Output the (X, Y) coordinate of the center of the cell containing the given text.  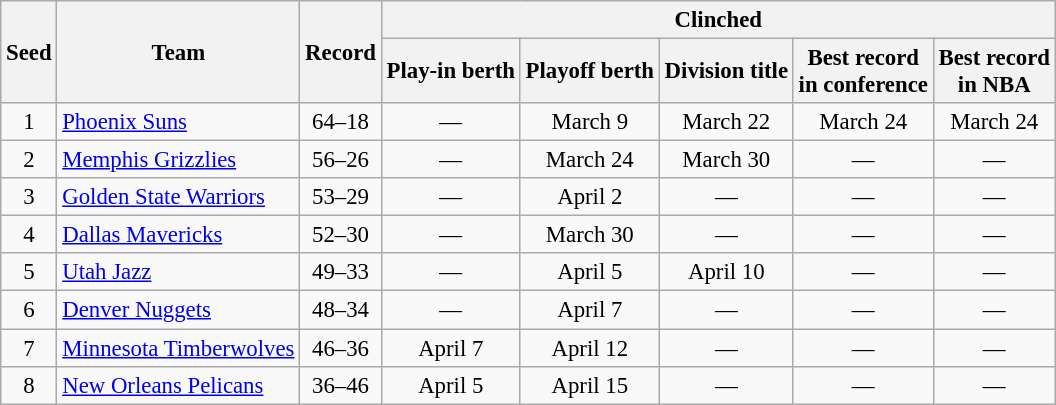
64–18 (340, 122)
Team (178, 52)
36–46 (340, 385)
Utah Jazz (178, 273)
Minnesota Timberwolves (178, 348)
5 (29, 273)
April 15 (590, 385)
Denver Nuggets (178, 310)
Best recordin conference (863, 72)
7 (29, 348)
48–34 (340, 310)
New Orleans Pelicans (178, 385)
April 2 (590, 197)
53–29 (340, 197)
Dallas Mavericks (178, 235)
Memphis Grizzlies (178, 160)
April 10 (726, 273)
3 (29, 197)
6 (29, 310)
52–30 (340, 235)
Phoenix Suns (178, 122)
8 (29, 385)
Best recordin NBA (994, 72)
46–36 (340, 348)
Division title (726, 72)
Record (340, 52)
2 (29, 160)
1 (29, 122)
Clinched (718, 20)
Seed (29, 52)
March 22 (726, 122)
49–33 (340, 273)
Golden State Warriors (178, 197)
Playoff berth (590, 72)
4 (29, 235)
Play-in berth (450, 72)
March 9 (590, 122)
April 12 (590, 348)
56–26 (340, 160)
